Extract the [x, y] coordinate from the center of the cell holding the provided text.  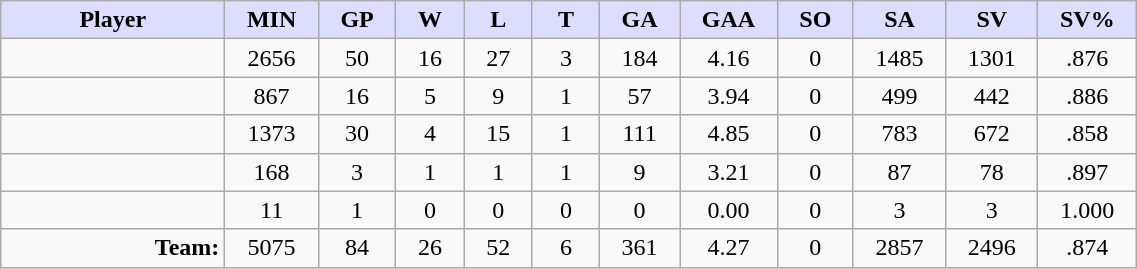
GAA [729, 20]
27 [498, 58]
78 [992, 172]
2857 [899, 248]
30 [357, 134]
L [498, 20]
Team: [113, 248]
4.85 [729, 134]
26 [430, 248]
W [430, 20]
T [566, 20]
.874 [1088, 248]
168 [272, 172]
4.16 [729, 58]
442 [992, 96]
15 [498, 134]
Player [113, 20]
783 [899, 134]
.876 [1088, 58]
87 [899, 172]
3.94 [729, 96]
5 [430, 96]
SV [992, 20]
11 [272, 210]
4 [430, 134]
.858 [1088, 134]
0.00 [729, 210]
84 [357, 248]
4.27 [729, 248]
1301 [992, 58]
361 [640, 248]
2656 [272, 58]
SV% [1088, 20]
57 [640, 96]
499 [899, 96]
184 [640, 58]
.897 [1088, 172]
672 [992, 134]
MIN [272, 20]
GA [640, 20]
867 [272, 96]
52 [498, 248]
111 [640, 134]
.886 [1088, 96]
3.21 [729, 172]
1485 [899, 58]
50 [357, 58]
SA [899, 20]
1.000 [1088, 210]
SO [815, 20]
1373 [272, 134]
GP [357, 20]
6 [566, 248]
2496 [992, 248]
5075 [272, 248]
